Determine the (X, Y) coordinate at the center of the cell enclosing the given text.  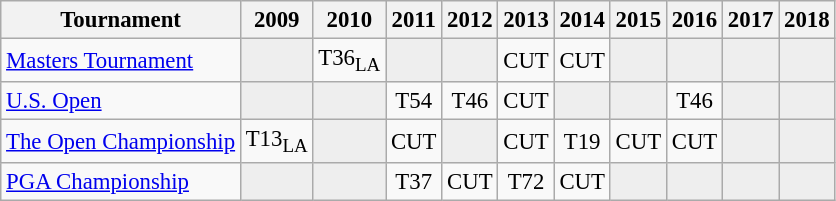
2010 (350, 20)
2012 (470, 20)
T13LA (276, 142)
Masters Tournament (121, 61)
T37 (414, 182)
Tournament (121, 20)
T72 (526, 182)
2013 (526, 20)
T36LA (350, 61)
T54 (414, 101)
2018 (807, 20)
U.S. Open (121, 101)
PGA Championship (121, 182)
The Open Championship (121, 142)
2016 (694, 20)
2014 (582, 20)
2017 (751, 20)
T19 (582, 142)
2011 (414, 20)
2015 (638, 20)
2009 (276, 20)
